Provide the [x, y] coordinate of the cell's center where the given text is located.  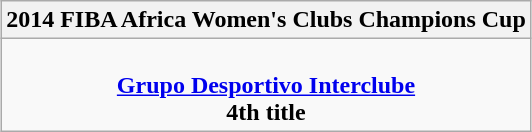
2014 FIBA Africa Women's Clubs Champions Cup [266, 20]
Grupo Desportivo Interclube4th title [266, 85]
